Determine the (X, Y) coordinate at the center of the cell enclosing the given text.  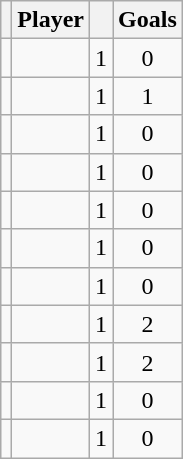
Player (51, 20)
Goals (148, 20)
